Find where the given text appears and provide that cell's center as [X, Y] coordinate. 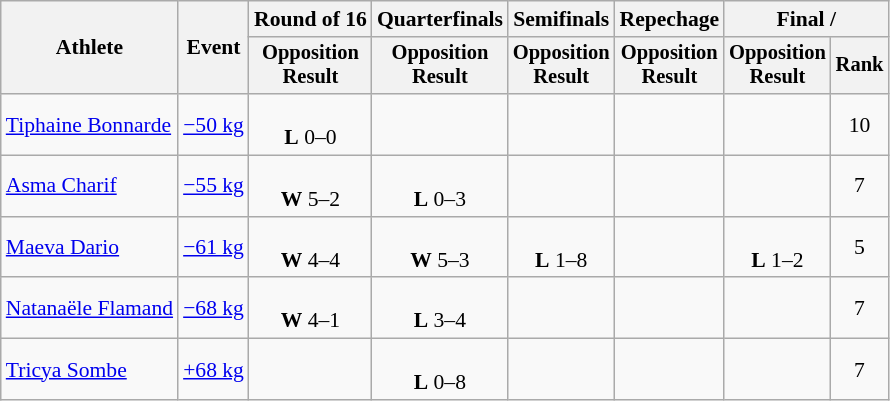
W 5–2 [310, 186]
Tiphaine Bonnarde [90, 124]
Repechage [669, 19]
5 [860, 248]
Asma Charif [90, 186]
W 5–3 [440, 248]
−50 kg [214, 124]
Semifinals [562, 19]
W 4–4 [310, 248]
L 3–4 [440, 308]
W 4–1 [310, 308]
Natanaële Flamand [90, 308]
10 [860, 124]
L 0–3 [440, 186]
−68 kg [214, 308]
L 0–8 [440, 370]
Round of 16 [310, 19]
L 0–0 [310, 124]
−61 kg [214, 248]
Final / [806, 19]
L 1–8 [562, 248]
L 1–2 [778, 248]
Tricya Sombe [90, 370]
+68 kg [214, 370]
Rank [860, 66]
−55 kg [214, 186]
Maeva Dario [90, 248]
Event [214, 48]
Quarterfinals [440, 19]
Athlete [90, 48]
